Output the (x, y) coordinate of the center of the cell containing the given text.  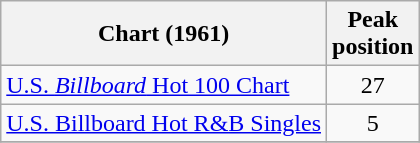
Chart (1961) (164, 34)
27 (373, 85)
U.S. Billboard Hot 100 Chart (164, 85)
5 (373, 123)
Peakposition (373, 34)
U.S. Billboard Hot R&B Singles (164, 123)
